Capture the cell that displays the provided text and extract its [X, Y] central coordinate. 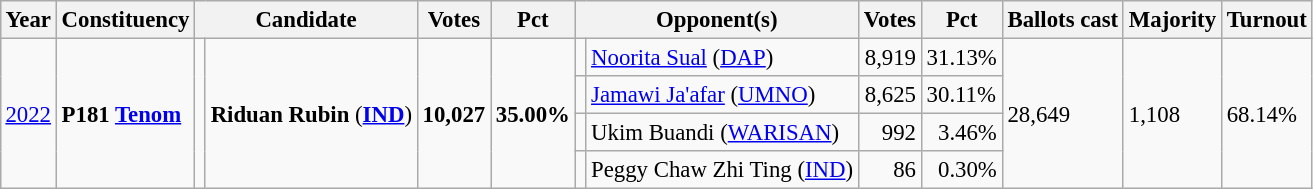
Candidate [306, 20]
992 [890, 133]
Turnout [1266, 20]
3.46% [962, 133]
Ukim Buandi (WARISAN) [722, 133]
P181 Tenom [125, 113]
31.13% [962, 57]
Noorita Sual (DAP) [722, 57]
8,919 [890, 57]
68.14% [1266, 113]
Riduan Rubin (IND) [311, 113]
86 [890, 170]
Year [28, 20]
28,649 [1062, 113]
Majority [1172, 20]
Jamawi Ja'afar (UMNO) [722, 95]
1,108 [1172, 113]
30.11% [962, 95]
Ballots cast [1062, 20]
8,625 [890, 95]
Constituency [125, 20]
2022 [28, 113]
Peggy Chaw Zhi Ting (IND) [722, 170]
0.30% [962, 170]
Opponent(s) [716, 20]
10,027 [454, 113]
35.00% [534, 113]
